For the text-containing cell, return its midpoint in (x, y) coordinate format. 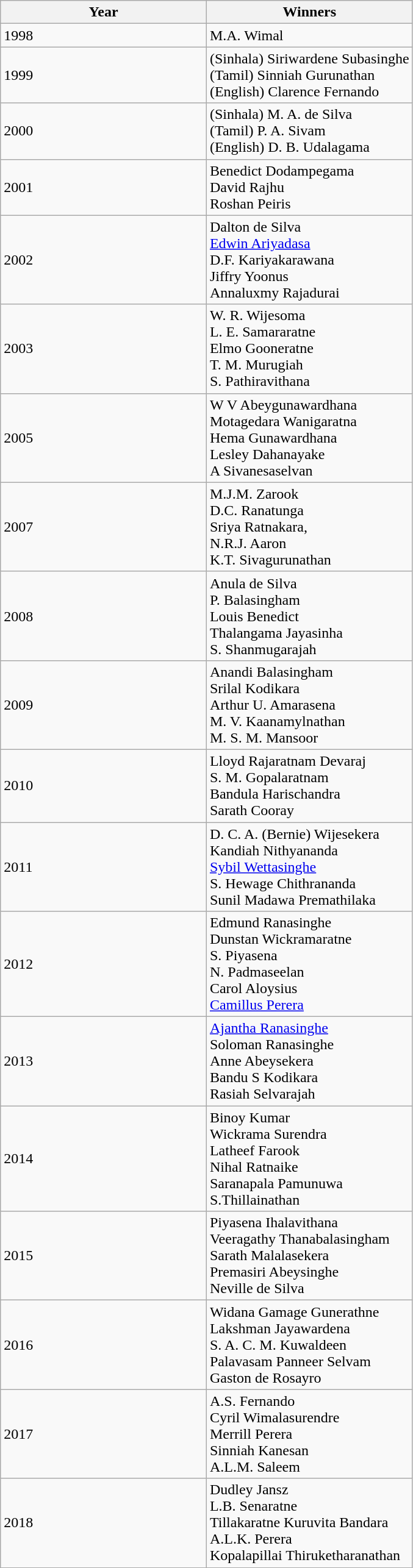
Dudley JanszL.B. SenaratneTillakaratne Kuruvita BandaraA.L.K. PereraKopalapillai Thiruketharanathan (309, 1523)
2003 (104, 349)
Lloyd Rajaratnam DevarajS. M. GopalaratnamBandula HarischandraSarath Cooray (309, 785)
2005 (104, 438)
Winners (309, 12)
2015 (104, 1256)
2008 (104, 616)
Piyasena IhalavithanaVeeragathy ThanabalasinghamSarath MalalasekeraPremasiri AbeysingheNeville de Silva (309, 1256)
2001 (104, 187)
2007 (104, 527)
1998 (104, 35)
2000 (104, 131)
2014 (104, 1158)
Widana Gamage GunerathneLakshman JayawardenaS. A. C. M. KuwaldeenPalavasam Panneer SelvamGaston de Rosayro (309, 1345)
(Sinhala) M. A. de Silva(Tamil) P. A. Sivam(English) D. B. Udalagama (309, 131)
Benedict DodampegamaDavid RajhuRoshan Peiris (309, 187)
Year (104, 12)
2018 (104, 1523)
Edmund RanasingheDunstan WickramaratneS. PiyasenaN. PadmaseelanCarol AloysiusCamillus Perera (309, 964)
2011 (104, 866)
1999 (104, 75)
2013 (104, 1061)
2010 (104, 785)
(Sinhala) Siriwardene Subasinghe(Tamil) Sinniah Gurunathan(English) Clarence Fernando (309, 75)
Binoy KumarWickrama SurendraLatheef FarookNihal RatnaikeSaranapala PamunuwaS.Thillainathan (309, 1158)
2012 (104, 964)
W. R. WijesomaL. E. SamararatneElmo GooneratneT. M. MurugiahS. Pathiravithana (309, 349)
2016 (104, 1345)
2017 (104, 1434)
Anandi BalasinghamSrilal KodikaraArthur U. AmarasenaM. V. KaanamylnathanM. S. M. Mansoor (309, 705)
2002 (104, 260)
Anula de SilvaP. BalasinghamLouis BenedictThalangama JayasinhaS. Shanmugarajah (309, 616)
D. C. A. (Bernie) WijesekeraKandiah NithyanandaSybil WettasingheS. Hewage ChithranandaSunil Madawa Premathilaka (309, 866)
M.J.M. ZarookD.C. RanatungaSriya Ratnakara,N.R.J. AaronK.T. Sivagurunathan (309, 527)
Ajantha RanasingheSoloman RanasingheAnne AbeysekeraBandu S KodikaraRasiah Selvarajah (309, 1061)
A.S. FernandoCyril WimalasurendreMerrill PereraSinniah KanesanA.L.M. Saleem (309, 1434)
2009 (104, 705)
W V AbeygunawardhanaMotagedara WanigaratnaHema GunawardhanaLesley DahanayakeA Sivanesaselvan (309, 438)
Dalton de SilvaEdwin AriyadasaD.F. KariyakarawanaJiffry YoonusAnnaluxmy Rajadurai (309, 260)
M.A. Wimal (309, 35)
